Scan for the cell matching the given text and deliver its (x, y) coordinate at center. 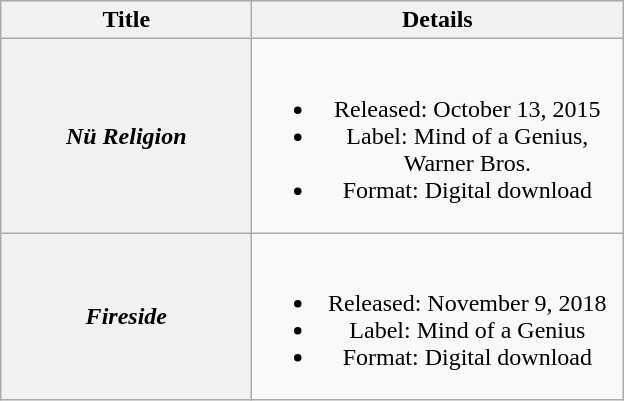
Fireside (126, 316)
Released: October 13, 2015Label: Mind of a Genius, Warner Bros.Format: Digital download (438, 136)
Title (126, 20)
Details (438, 20)
Nü Religion (126, 136)
Released: November 9, 2018Label: Mind of a GeniusFormat: Digital download (438, 316)
